Identify which cell holds the provided text, then report its [X, Y] central coordinate. 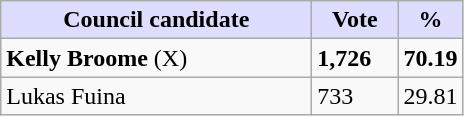
Council candidate [156, 20]
% [430, 20]
1,726 [355, 58]
Vote [355, 20]
Lukas Fuina [156, 96]
70.19 [430, 58]
29.81 [430, 96]
Kelly Broome (X) [156, 58]
733 [355, 96]
